Search for the cell housing the specified text and yield its (X, Y) center coordinate. 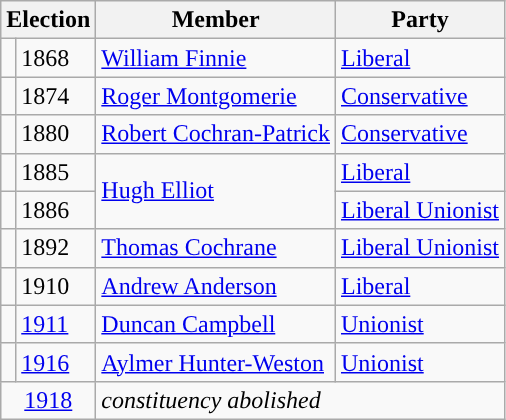
1916 (56, 362)
Thomas Cochrane (216, 248)
1880 (56, 134)
Roger Montgomerie (216, 96)
Andrew Anderson (216, 286)
Aylmer Hunter-Weston (216, 362)
constituency abolished (300, 400)
Election (48, 20)
1868 (56, 58)
1918 (48, 400)
William Finnie (216, 58)
1885 (56, 172)
Duncan Campbell (216, 324)
Member (216, 20)
Party (420, 20)
1911 (56, 324)
1886 (56, 210)
Robert Cochran-Patrick (216, 134)
Hugh Elliot (216, 191)
1874 (56, 96)
1910 (56, 286)
1892 (56, 248)
